Capture the cell that displays the provided text and extract its [x, y] central coordinate. 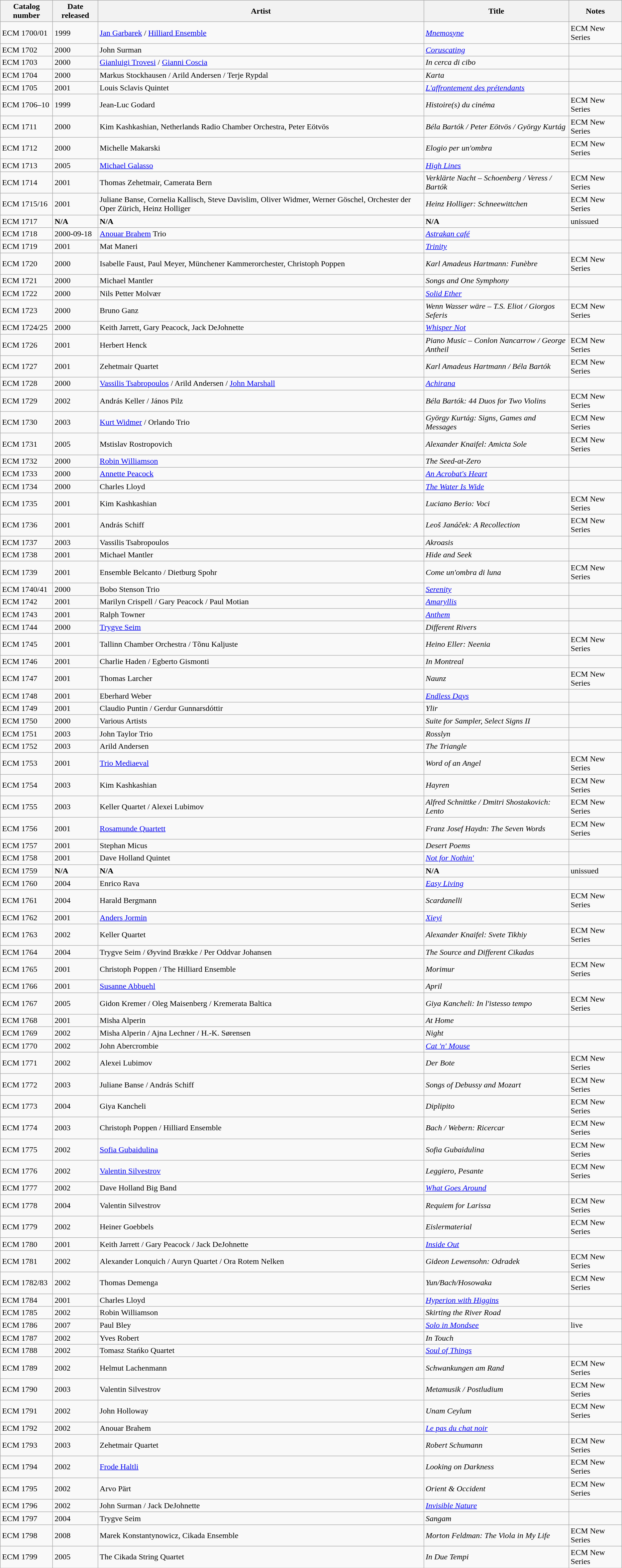
Amaryllis [496, 602]
Anouar Brahem Trio [261, 234]
John Surman [261, 50]
Giya Kancheli: In l'istesso tempo [496, 1003]
Misha Alperin [261, 1021]
Cat 'n' Mouse [496, 1046]
Herbert Henck [261, 345]
Looking on Darkness [496, 1467]
The Water Is Wide [496, 486]
Susanne Abbuehl [261, 986]
ECM 1784 [27, 1300]
Thomas Demenga [261, 1283]
The Triangle [496, 746]
Hide and Seek [496, 555]
Harald Bergmann [261, 901]
Sangam [496, 1518]
John Taylor Trio [261, 733]
April [496, 986]
Whisper Not [496, 328]
ECM 1760 [27, 883]
ECM 1797 [27, 1518]
Inside Out [496, 1244]
Rosslyn [496, 733]
Elogio per un'ombra [496, 148]
Paul Bley [261, 1325]
ECM 1729 [27, 401]
Tomasz Stańko Quartet [261, 1351]
ECM 1704 [27, 75]
Rosamunde Quartett [261, 828]
Come un'ombra di luna [496, 572]
Akroasis [496, 542]
ECM 1737 [27, 542]
Yves Robert [261, 1338]
Songs of Debussy and Mozart [496, 1085]
Morimur [496, 969]
Title [496, 11]
Bach / Webern: Ricercar [496, 1128]
ECM 1786 [27, 1325]
Juliane Banse / András Schiff [261, 1085]
Notes [595, 11]
ECM 1742 [27, 602]
ECM 1776 [27, 1171]
Kim Kashkashian, Netherlands Radio Chamber Orchestra, Peter Eötvös [261, 126]
Hyperion with Higgins [496, 1300]
ECM 1734 [27, 486]
Songs and One Symphony [496, 281]
ECM 1762 [27, 918]
Heinz Holliger: Schneewittchen [496, 204]
Easy Living [496, 883]
Marilyn Crispell / Gary Peacock / Paul Motian [261, 602]
Piano Music – Conlon Nancarrow / George Antheil [496, 345]
Marek Konstantynowicz, Cikada Ensemble [261, 1535]
Solo in Mondsee [496, 1325]
Arvo Pärt [261, 1488]
Ensemble Belcanto / Dietburg Spohr [261, 572]
Soul of Things [496, 1351]
Alexander Lonquich / Auryn Quartet / Ora Rotem Nelken [261, 1261]
ECM 1719 [27, 247]
In Touch [496, 1338]
Leoš Janáček: A Recollection [496, 525]
András Keller / János Pilz [261, 401]
ECM 1799 [27, 1557]
András Schiff [261, 525]
ECM 1754 [27, 785]
The Seed-at-Zero [496, 461]
ECM 1757 [27, 845]
Skirting the River Road [496, 1313]
ECM 1724/25 [27, 328]
2007 [75, 1325]
Orient & Occident [496, 1488]
Alexander Knaifel: Amicta Sole [496, 444]
Helmut Lachenmann [261, 1368]
Ylir [496, 708]
Keith Jarrett, Gary Peacock, Jack DeJohnette [261, 328]
ECM 1770 [27, 1046]
ECM 1787 [27, 1338]
Mat Maneri [261, 247]
Astrakan café [496, 234]
ECM 1736 [27, 525]
ECM 1745 [27, 644]
Arild Andersen [261, 746]
Christoph Poppen / Hilliard Ensemble [261, 1128]
ECM 1751 [27, 733]
ECM 1747 [27, 679]
György Kurtág: Signs, Games and Messages [496, 422]
ECM 1723 [27, 310]
L'affrontement des prétendants [496, 88]
ECM 1703 [27, 62]
ECM 1702 [27, 50]
Suite for Sampler, Select Signs II [496, 721]
ECM 1773 [27, 1106]
Alfred Schnittke / Dmitri Shostakovich: Lento [496, 807]
Word of an Angel [496, 764]
Xieyi [496, 918]
ECM 1705 [27, 88]
live [595, 1325]
ECM 1728 [27, 384]
Keith Jarrett / Gary Peacock / Jack DeJohnette [261, 1244]
Tallinn Chamber Orchestra / Tõnu Kaljuste [261, 644]
Coruscating [496, 50]
ECM 1792 [27, 1428]
ECM 1721 [27, 281]
ECM 1766 [27, 986]
Solid Ether [496, 293]
Anders Jormin [261, 918]
The Source and Different Cikadas [496, 952]
ECM 1700/01 [27, 33]
ECM 1715/16 [27, 204]
ECM 1788 [27, 1351]
ECM 1769 [27, 1033]
Heino Eller: Neenia [496, 644]
ECM 1794 [27, 1467]
Invisible Nature [496, 1506]
ECM 1765 [27, 969]
ECM 1731 [27, 444]
Achirana [496, 384]
Date released [75, 11]
Karl Amadeus Hartmann: Funèbre [496, 264]
Hayren [496, 785]
Requiem for Larissa [496, 1205]
ECM 1785 [27, 1313]
Trinity [496, 247]
Louis Sclavis Quintet [261, 88]
Vassilis Tsabropoulos / Arild Andersen / John Marshall [261, 384]
ECM 1717 [27, 221]
Thomas Larcher [261, 679]
ECM 1789 [27, 1368]
Mstislav Rostropovich [261, 444]
Jean-Luc Godard [261, 105]
Markus Stockhausen / Arild Andersen / Terje Rypdal [261, 75]
Bruno Ganz [261, 310]
ECM 1711 [27, 126]
Endless Days [496, 696]
ECM 1763 [27, 935]
2000-09-18 [75, 234]
ECM 1771 [27, 1063]
Leggiero, Pesante [496, 1171]
Gidon Kremer / Oleg Maisenberg / Kremerata Baltica [261, 1003]
Morton Feldman: The Viola in My Life [496, 1535]
Diplipito [496, 1106]
Dave Holland Big Band [261, 1188]
Thomas Zehetmair, Camerata Bern [261, 182]
ECM 1782/83 [27, 1283]
Stephan Micus [261, 845]
The Cikada String Quartet [261, 1557]
Trio Mediaeval [261, 764]
Karta [496, 75]
Mnemosyne [496, 33]
Trygve Seim / Øyvind Brække / Per Oddvar Johansen [261, 952]
Scardanelli [496, 901]
Verklärte Nacht – Schoenberg / Veress / Bartók [496, 182]
Juliane Banse, Cornelia Kallisch, Steve Davislim, Oliver Widmer, Werner Göschel, Orchester der Oper Zürich, Heinz Holliger [261, 204]
ECM 1720 [27, 264]
Jan Garbarek / Hilliard Ensemble [261, 33]
Franz Josef Haydn: The Seven Words [496, 828]
ECM 1730 [27, 422]
Enrico Rava [261, 883]
Desert Poems [496, 845]
Nils Petter Molvær [261, 293]
ECM 1750 [27, 721]
Dave Holland Quintet [261, 858]
John Holloway [261, 1411]
2008 [75, 1535]
ECM 1759 [27, 871]
ECM 1767 [27, 1003]
ECM 1743 [27, 615]
Alexander Knaifel: Svete Tikhiy [496, 935]
Charlie Haden / Egberto Gismonti [261, 661]
ECM 1793 [27, 1445]
Christoph Poppen / The Hilliard Ensemble [261, 969]
Béla Bartók: 44 Duos for Two Violins [496, 401]
ECM 1735 [27, 504]
In Montreal [496, 661]
Claudio Puntin / Gerdur Gunnarsdóttir [261, 708]
Yun/Bach/Hosowaka [496, 1283]
Artist [261, 11]
ECM 1781 [27, 1261]
ECM 1772 [27, 1085]
Heiner Goebbels [261, 1227]
Gideon Lewensohn: Odradek [496, 1261]
ECM 1752 [27, 746]
Kurt Widmer / Orlando Trio [261, 422]
Serenity [496, 589]
Isabelle Faust, Paul Meyer, Münchener Kammerorchester, Christoph Poppen [261, 264]
ECM 1768 [27, 1021]
Le pas du chat noir [496, 1428]
Eislermaterial [496, 1227]
ECM 1733 [27, 474]
ECM 1761 [27, 901]
ECM 1726 [27, 345]
ECM 1758 [27, 858]
ECM 1756 [27, 828]
ECM 1775 [27, 1149]
ECM 1746 [27, 661]
Misha Alperin / Ajna Lechner / H.-K. Sørensen [261, 1033]
ECM 1738 [27, 555]
Luciano Berio: Voci [496, 504]
ECM 1740/41 [27, 589]
Vassilis Tsabropoulos [261, 542]
Anthem [496, 615]
John Surman / Jack DeJohnette [261, 1506]
ECM 1796 [27, 1506]
Not for Nothin' [496, 858]
Histoire(s) du cinéma [496, 105]
Keller Quartet / Alexei Lubimov [261, 807]
ECM 1779 [27, 1227]
Night [496, 1033]
Giya Kancheli [261, 1106]
Naunz [496, 679]
What Goes Around [496, 1188]
Wenn Wasser wäre – T.S. Eliot / Giorgos Seferis [496, 310]
ECM 1714 [27, 182]
In cerca di cibo [496, 62]
Catalog number [27, 11]
Various Artists [261, 721]
Der Bote [496, 1063]
ECM 1712 [27, 148]
ECM 1727 [27, 366]
John Abercrombie [261, 1046]
ECM 1755 [27, 807]
ECM 1774 [27, 1128]
ECM 1777 [27, 1188]
ECM 1764 [27, 952]
Keller Quartet [261, 935]
Alexei Lubimov [261, 1063]
ECM 1744 [27, 627]
ECM 1790 [27, 1389]
Frode Haltli [261, 1467]
ECM 1732 [27, 461]
ECM 1739 [27, 572]
ECM 1778 [27, 1205]
ECM 1722 [27, 293]
ECM 1713 [27, 165]
ECM 1795 [27, 1488]
ECM 1780 [27, 1244]
Gianluigi Trovesi / Gianni Coscia [261, 62]
At Home [496, 1021]
Michael Galasso [261, 165]
Eberhard Weber [261, 696]
Metamusik / Postludium [496, 1389]
ECM 1791 [27, 1411]
Karl Amadeus Hartmann / Béla Bartók [496, 366]
ECM 1753 [27, 764]
Unam Ceylum [496, 1411]
An Acrobat's Heart [496, 474]
Béla Bartók / Peter Eötvös / György Kurtág [496, 126]
Michelle Makarski [261, 148]
ECM 1748 [27, 696]
Bobo Stenson Trio [261, 589]
In Due Tempi [496, 1557]
Different Rivers [496, 627]
ECM 1706–10 [27, 105]
ECM 1749 [27, 708]
Anouar Brahem [261, 1428]
Schwankungen am Rand [496, 1368]
Annette Peacock [261, 474]
High Lines [496, 165]
ECM 1718 [27, 234]
ECM 1798 [27, 1535]
Ralph Towner [261, 615]
Robert Schumann [496, 1445]
